Scan for the cell matching the given text and deliver its [X, Y] coordinate at center. 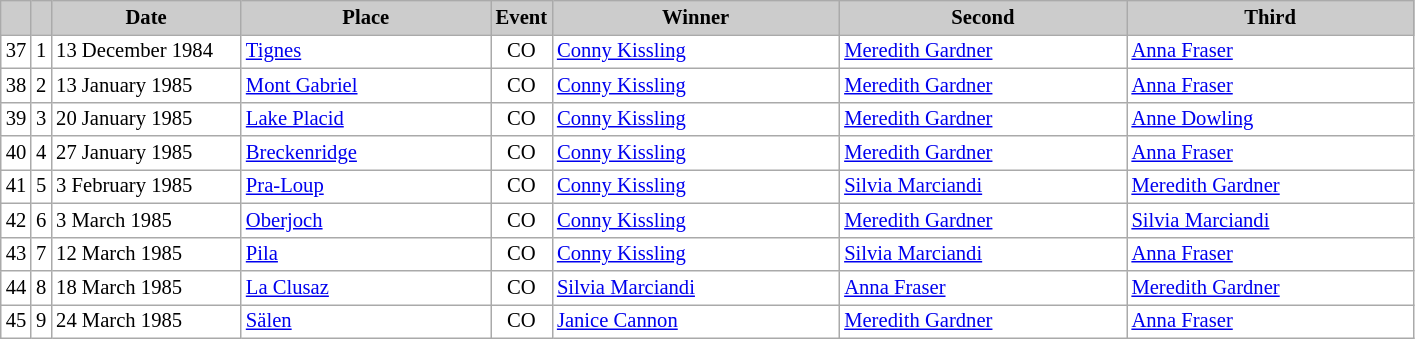
3 February 1985 [146, 186]
3 [41, 119]
18 March 1985 [146, 287]
45 [16, 321]
39 [16, 119]
24 March 1985 [146, 321]
Pra-Loup [366, 186]
Date [146, 17]
Tignes [366, 51]
Anne Dowling [1270, 119]
5 [41, 186]
La Clusaz [366, 287]
37 [16, 51]
Lake Placid [366, 119]
13 December 1984 [146, 51]
1 [41, 51]
12 March 1985 [146, 254]
Janice Cannon [696, 321]
44 [16, 287]
7 [41, 254]
38 [16, 85]
Breckenridge [366, 153]
Third [1270, 17]
40 [16, 153]
2 [41, 85]
6 [41, 220]
Sälen [366, 321]
13 January 1985 [146, 85]
3 March 1985 [146, 220]
41 [16, 186]
42 [16, 220]
Place [366, 17]
Pila [366, 254]
Event [522, 17]
4 [41, 153]
Second [982, 17]
Winner [696, 17]
Mont Gabriel [366, 85]
9 [41, 321]
20 January 1985 [146, 119]
43 [16, 254]
27 January 1985 [146, 153]
Oberjoch [366, 220]
8 [41, 287]
